Return [x, y] of the center of cell containing provided text 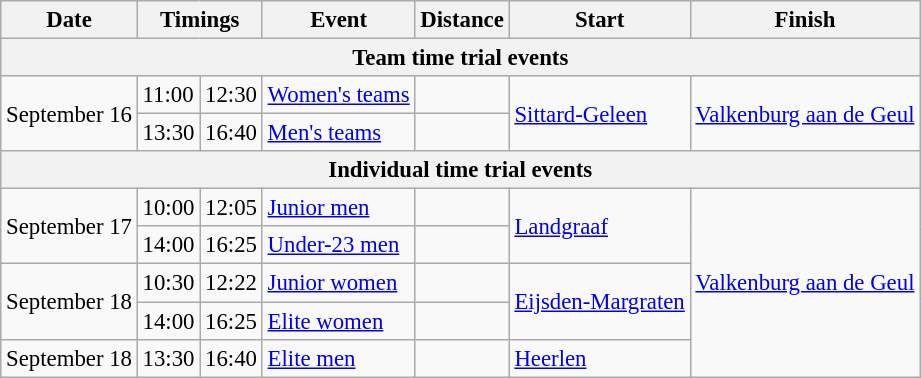
Individual time trial events [460, 170]
11:00 [168, 95]
Distance [462, 20]
Team time trial events [460, 58]
Timings [200, 20]
Landgraaf [600, 226]
Junior men [338, 208]
12:22 [232, 283]
10:30 [168, 283]
12:05 [232, 208]
Eijsden-Margraten [600, 302]
Women's teams [338, 95]
Under-23 men [338, 245]
Junior women [338, 283]
Elite women [338, 321]
12:30 [232, 95]
10:00 [168, 208]
September 16 [69, 114]
Date [69, 20]
Finish [805, 20]
Start [600, 20]
Heerlen [600, 358]
Elite men [338, 358]
September 17 [69, 226]
Sittard-Geleen [600, 114]
Event [338, 20]
Men's teams [338, 133]
